Capture the cell that displays the provided text and extract its (X, Y) central coordinate. 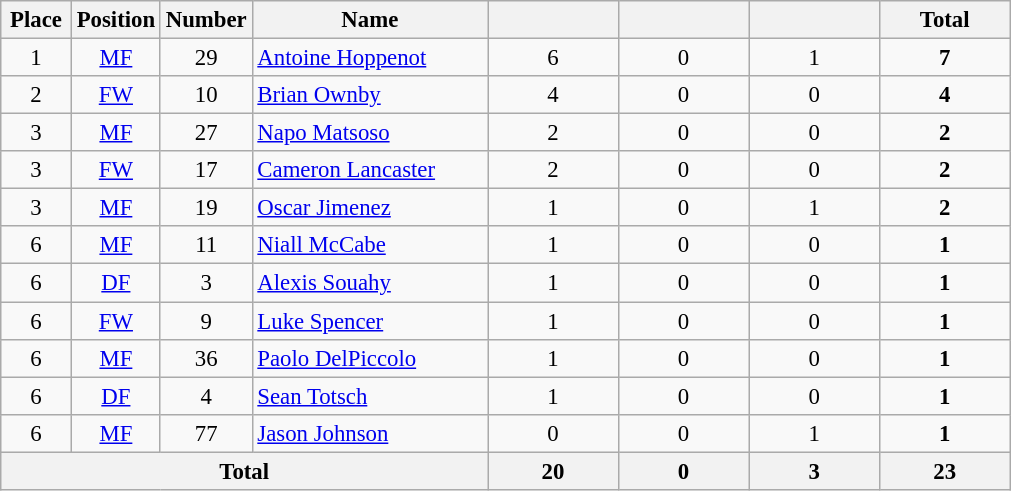
7 (944, 58)
Place (36, 20)
Paolo DelPiccolo (370, 358)
Sean Totsch (370, 396)
27 (206, 133)
17 (206, 170)
29 (206, 58)
36 (206, 358)
Oscar Jimenez (370, 208)
Cameron Lancaster (370, 170)
9 (206, 321)
Luke Spencer (370, 321)
Jason Johnson (370, 433)
20 (554, 471)
Number (206, 20)
Napo Matsoso (370, 133)
Brian Ownby (370, 95)
Position (116, 20)
Antoine Hoppenot (370, 58)
10 (206, 95)
19 (206, 208)
Niall McCabe (370, 245)
77 (206, 433)
Name (370, 20)
23 (944, 471)
11 (206, 245)
Alexis Souahy (370, 283)
